Find where the given text appears and provide that cell's center as (x, y) coordinate. 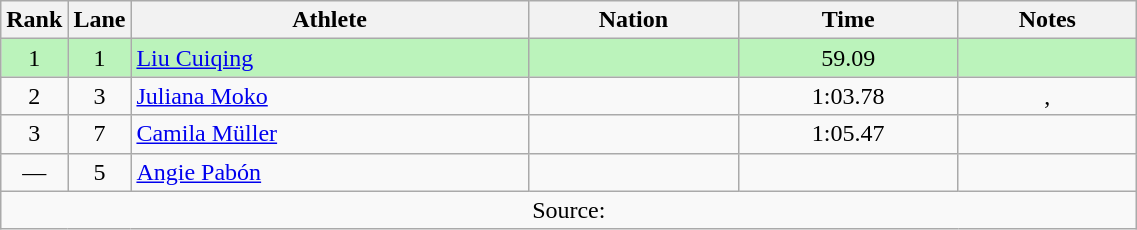
Juliana Moko (330, 96)
Athlete (330, 20)
Angie Pabón (330, 172)
— (34, 172)
Lane (100, 20)
Source: (569, 210)
Nation (633, 20)
5 (100, 172)
Rank (34, 20)
Notes (1048, 20)
7 (100, 134)
Time (848, 20)
1:03.78 (848, 96)
1:05.47 (848, 134)
2 (34, 96)
Liu Cuiqing (330, 58)
Camila Müller (330, 134)
59.09 (848, 58)
, (1048, 96)
